For the text-containing cell, return its midpoint in [X, Y] coordinate format. 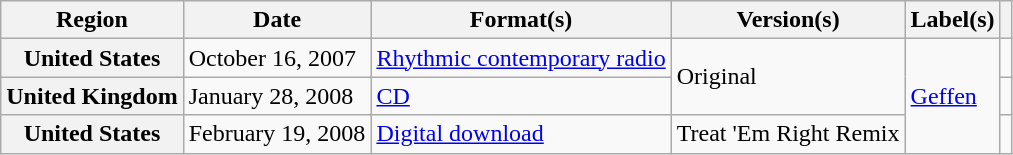
United Kingdom [92, 96]
CD [521, 96]
Original [788, 77]
Rhythmic contemporary radio [521, 58]
Digital download [521, 134]
Geffen [952, 96]
February 19, 2008 [277, 134]
Label(s) [952, 20]
Date [277, 20]
October 16, 2007 [277, 58]
Version(s) [788, 20]
Treat 'Em Right Remix [788, 134]
January 28, 2008 [277, 96]
Region [92, 20]
Format(s) [521, 20]
